Provide the [X, Y] coordinate of the cell's center where the given text is located.  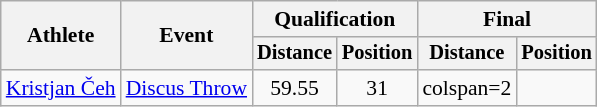
59.55 [294, 88]
Discus Throw [186, 88]
Final [506, 19]
colspan=2 [466, 88]
31 [377, 88]
Athlete [61, 36]
Event [186, 36]
Qualification [334, 19]
Kristjan Čeh [61, 88]
